Provide the [x, y] coordinate of the cell's center where the given text is located.  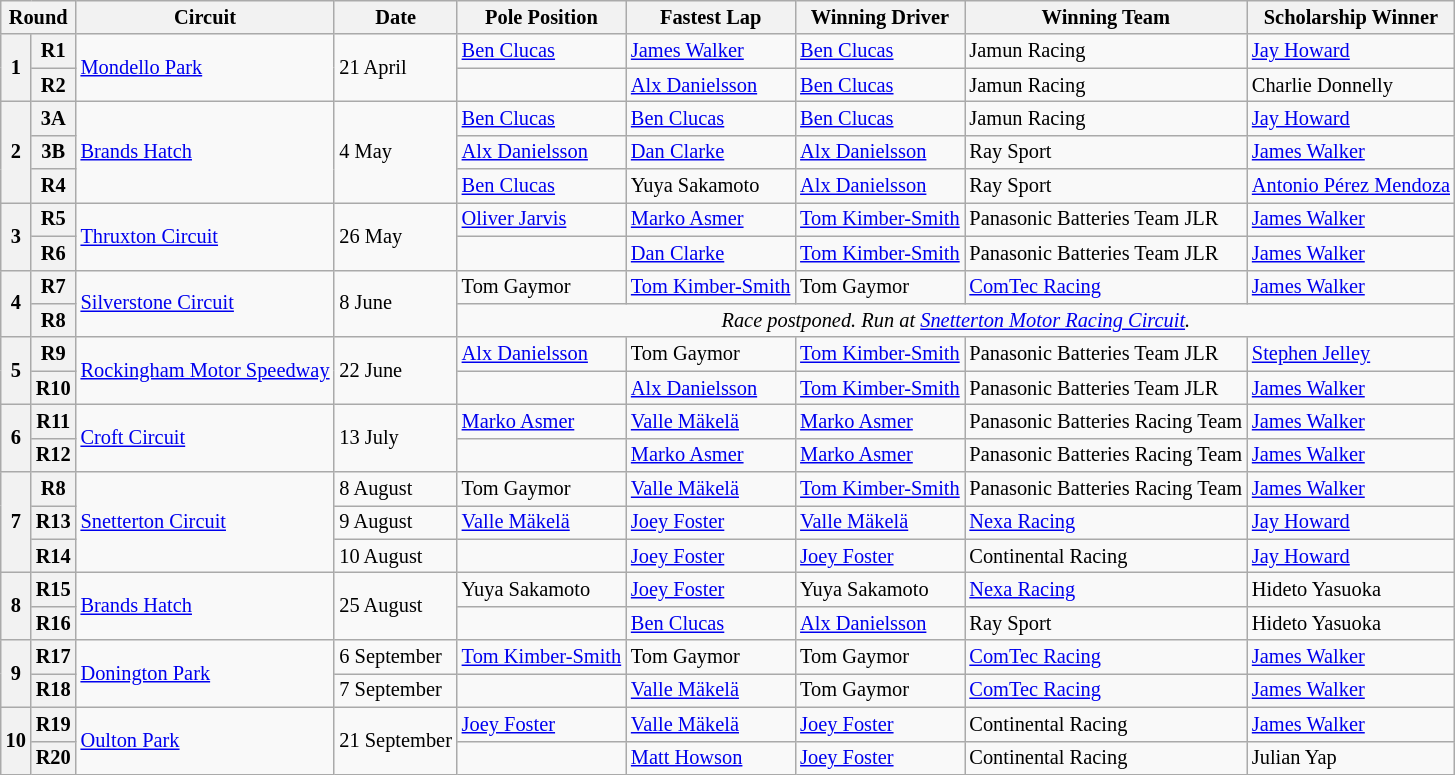
Oulton Park [206, 740]
R6 [54, 253]
R7 [54, 287]
9 [16, 674]
Pole Position [542, 17]
R15 [54, 589]
13 July [395, 438]
25 August [395, 606]
9 August [395, 522]
R4 [54, 186]
Thruxton Circuit [206, 236]
8 June [395, 304]
Circuit [206, 17]
4 [16, 304]
Scholarship Winner [1351, 17]
R18 [54, 690]
R17 [54, 657]
Stephen Jelley [1351, 354]
3A [54, 118]
Oliver Jarvis [542, 219]
3B [54, 152]
10 [16, 740]
R11 [54, 421]
10 August [395, 556]
Round [38, 17]
Charlie Donnelly [1351, 85]
Fastest Lap [710, 17]
8 [16, 606]
R14 [54, 556]
Rockingham Motor Speedway [206, 370]
5 [16, 370]
R12 [54, 455]
R19 [54, 724]
Mondello Park [206, 68]
26 May [395, 236]
2 [16, 152]
Date [395, 17]
R5 [54, 219]
Matt Howson [710, 758]
R9 [54, 354]
R10 [54, 388]
7 September [395, 690]
Croft Circuit [206, 438]
Snetterton Circuit [206, 522]
1 [16, 68]
21 April [395, 68]
6 [16, 438]
Antonio Pérez Mendoza [1351, 186]
Donington Park [206, 674]
Race postponed. Run at Snetterton Motor Racing Circuit. [956, 320]
Julian Yap [1351, 758]
R2 [54, 85]
Winning Team [1105, 17]
R16 [54, 623]
R20 [54, 758]
22 June [395, 370]
8 August [395, 489]
R1 [54, 51]
7 [16, 522]
Silverstone Circuit [206, 304]
4 May [395, 152]
6 September [395, 657]
R13 [54, 522]
21 September [395, 740]
Winning Driver [880, 17]
3 [16, 236]
